Provide the (X, Y) coordinate of the cell's center where the given text is located.  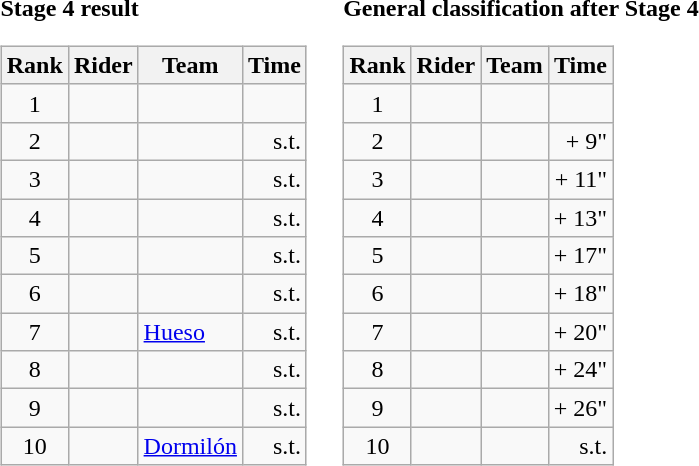
Hueso (190, 332)
Dormilón (190, 446)
+ 26" (580, 408)
+ 13" (580, 217)
+ 20" (580, 332)
+ 17" (580, 256)
+ 24" (580, 370)
+ 18" (580, 294)
+ 9" (580, 141)
+ 11" (580, 179)
